From the cell containing the given text, extract its center point as [x, y] coordinate. 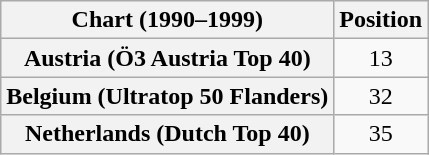
32 [381, 96]
Position [381, 20]
Chart (1990–1999) [168, 20]
Netherlands (Dutch Top 40) [168, 134]
Belgium (Ultratop 50 Flanders) [168, 96]
Austria (Ö3 Austria Top 40) [168, 58]
13 [381, 58]
35 [381, 134]
